Identify which cell holds the provided text, then report its [x, y] central coordinate. 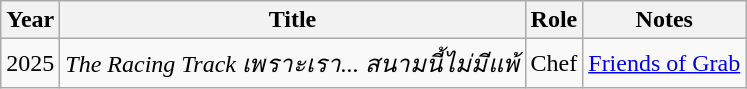
Role [554, 20]
Notes [664, 20]
Title [292, 20]
Friends of Grab [664, 64]
2025 [30, 64]
Chef [554, 64]
Year [30, 20]
The Racing Track เพราะเรา... สนามนี้ไม่มีแพ้ [292, 64]
